Return the [X, Y] coordinate for the center point of the cell that contains the specified text.  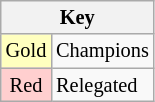
Red [26, 85]
Gold [26, 51]
Key [78, 17]
Champions [102, 51]
Relegated [102, 85]
